Identify which cell holds the provided text, then report its [X, Y] central coordinate. 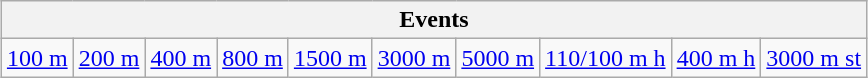
5000 m [498, 58]
3000 m [414, 58]
1500 m [330, 58]
110/100 m h [606, 58]
200 m [109, 58]
400 m [181, 58]
Events [434, 20]
800 m [253, 58]
400 m h [716, 58]
3000 m st [814, 58]
100 m [37, 58]
